Scan for the cell matching the given text and deliver its [x, y] coordinate at center. 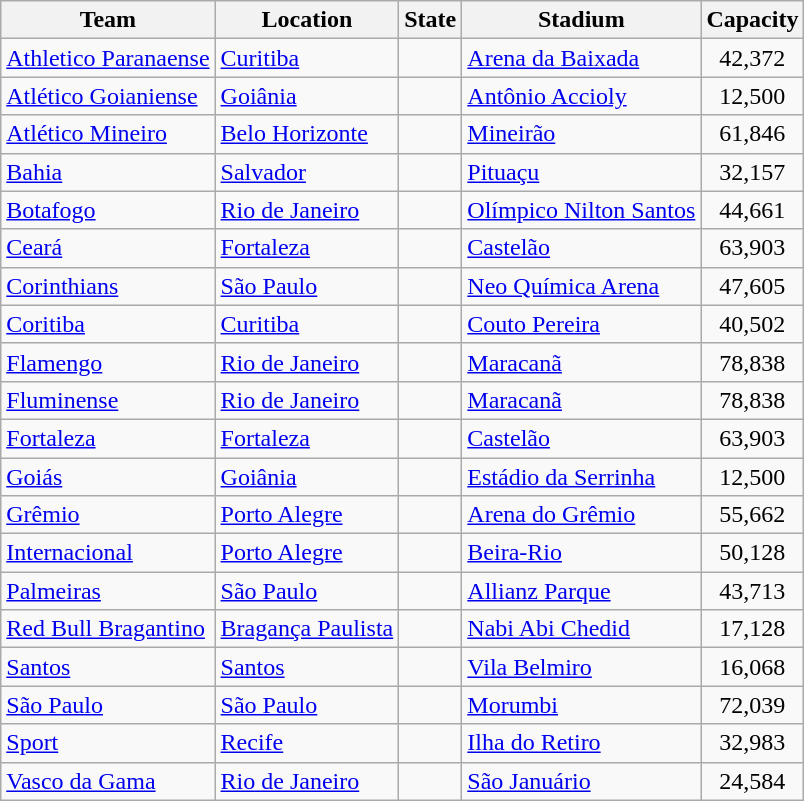
São Januário [582, 781]
Estádio da Serrinha [582, 477]
Corinthians [108, 286]
Red Bull Bragantino [108, 629]
50,128 [752, 553]
61,846 [752, 134]
Goiás [108, 477]
Salvador [307, 172]
Botafogo [108, 210]
Sport [108, 743]
55,662 [752, 515]
Ceará [108, 248]
Arena do Grêmio [582, 515]
Olímpico Nilton Santos [582, 210]
Atlético Goianiense [108, 96]
Arena da Baixada [582, 58]
Beira-Rio [582, 553]
Grêmio [108, 515]
Allianz Parque [582, 591]
32,157 [752, 172]
Recife [307, 743]
Antônio Accioly [582, 96]
Flamengo [108, 362]
32,983 [752, 743]
Internacional [108, 553]
16,068 [752, 667]
Stadium [582, 20]
Nabi Abi Chedid [582, 629]
40,502 [752, 324]
Location [307, 20]
Bahia [108, 172]
Ilha do Retiro [582, 743]
44,661 [752, 210]
Morumbi [582, 705]
Vila Belmiro [582, 667]
24,584 [752, 781]
Vasco da Gama [108, 781]
Mineirão [582, 134]
Team [108, 20]
Coritiba [108, 324]
State [430, 20]
Fluminense [108, 400]
Pituaçu [582, 172]
Couto Pereira [582, 324]
47,605 [752, 286]
Atlético Mineiro [108, 134]
Capacity [752, 20]
Bragança Paulista [307, 629]
Palmeiras [108, 591]
Neo Química Arena [582, 286]
Belo Horizonte [307, 134]
43,713 [752, 591]
17,128 [752, 629]
Athletico Paranaense [108, 58]
72,039 [752, 705]
42,372 [752, 58]
